Find where the given text appears and provide that cell's center as [x, y] coordinate. 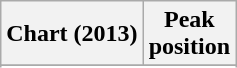
Peakposition [189, 34]
Chart (2013) [72, 34]
